Detect which cell encompasses the target text, then output its [X, Y] center coordinate. 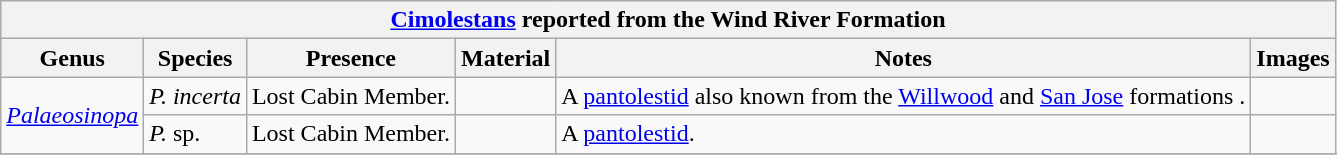
Notes [904, 58]
Cimolestans reported from the Wind River Formation [668, 20]
Images [1293, 58]
Species [196, 58]
A pantolestid also known from the Willwood and San Jose formations . [904, 96]
Material [505, 58]
P. sp. [196, 134]
Presence [350, 58]
A pantolestid. [904, 134]
Palaeosinopa [72, 115]
P. incerta [196, 96]
Genus [72, 58]
